Return (X, Y) of the center of cell containing provided text 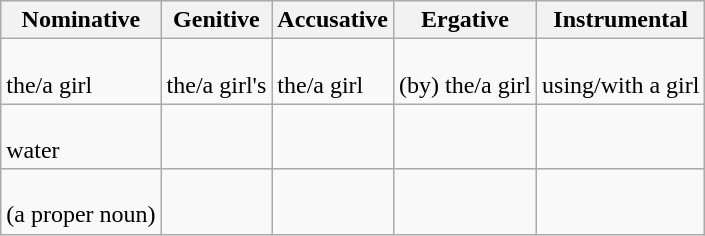
water (81, 136)
Instrumental (621, 20)
the/a girl's (216, 72)
Genitive (216, 20)
Accusative (333, 20)
Ergative (464, 20)
using/with a girl (621, 72)
(a proper noun) (81, 202)
Nominative (81, 20)
(by) the/a girl (464, 72)
